Output the (x, y) coordinate of the center of the cell containing the given text.  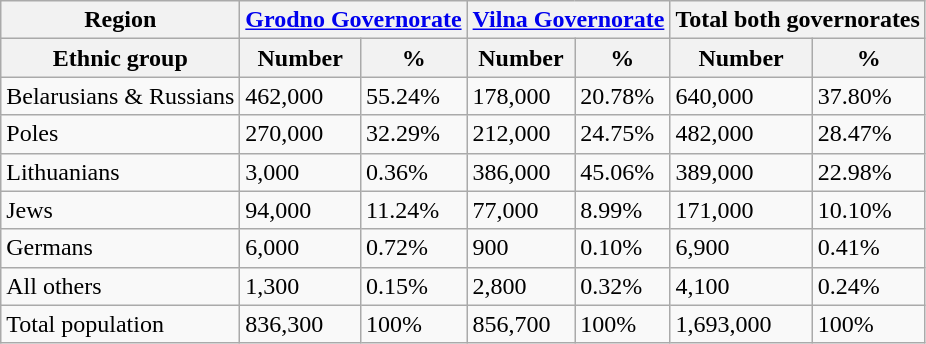
836,300 (300, 324)
Lithuanians (120, 172)
6,000 (300, 248)
Total both governorates (798, 20)
77,000 (521, 210)
Belarusians & Russians (120, 96)
All others (120, 286)
0.36% (414, 172)
270,000 (300, 134)
28.47% (868, 134)
8.99% (622, 210)
Grodno Governorate (354, 20)
22.98% (868, 172)
178,000 (521, 96)
Germans (120, 248)
389,000 (741, 172)
386,000 (521, 172)
0.15% (414, 286)
55.24% (414, 96)
482,000 (741, 134)
20.78% (622, 96)
2,800 (521, 286)
856,700 (521, 324)
Poles (120, 134)
10.10% (868, 210)
32.29% (414, 134)
0.41% (868, 248)
Ethnic group (120, 58)
Total population (120, 324)
1,300 (300, 286)
1,693,000 (741, 324)
212,000 (521, 134)
171,000 (741, 210)
Vilna Governorate (568, 20)
0.24% (868, 286)
6,900 (741, 248)
45.06% (622, 172)
Region (120, 20)
94,000 (300, 210)
Jews (120, 210)
900 (521, 248)
640,000 (741, 96)
3,000 (300, 172)
11.24% (414, 210)
24.75% (622, 134)
0.72% (414, 248)
462,000 (300, 96)
37.80% (868, 96)
0.32% (622, 286)
4,100 (741, 286)
0.10% (622, 248)
